Detect which cell encompasses the target text, then output its (x, y) center coordinate. 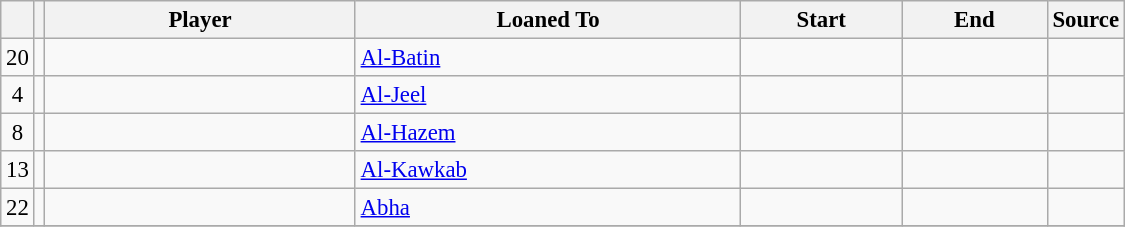
8 (18, 133)
Al-Batin (548, 58)
13 (18, 170)
Source (1086, 20)
20 (18, 58)
Al-Jeel (548, 95)
22 (18, 208)
Abha (548, 208)
Loaned To (548, 20)
Player (200, 20)
Start (822, 20)
End (975, 20)
Al-Hazem (548, 133)
4 (18, 95)
Al-Kawkab (548, 170)
